Scan for the cell matching the given text and deliver its [x, y] coordinate at center. 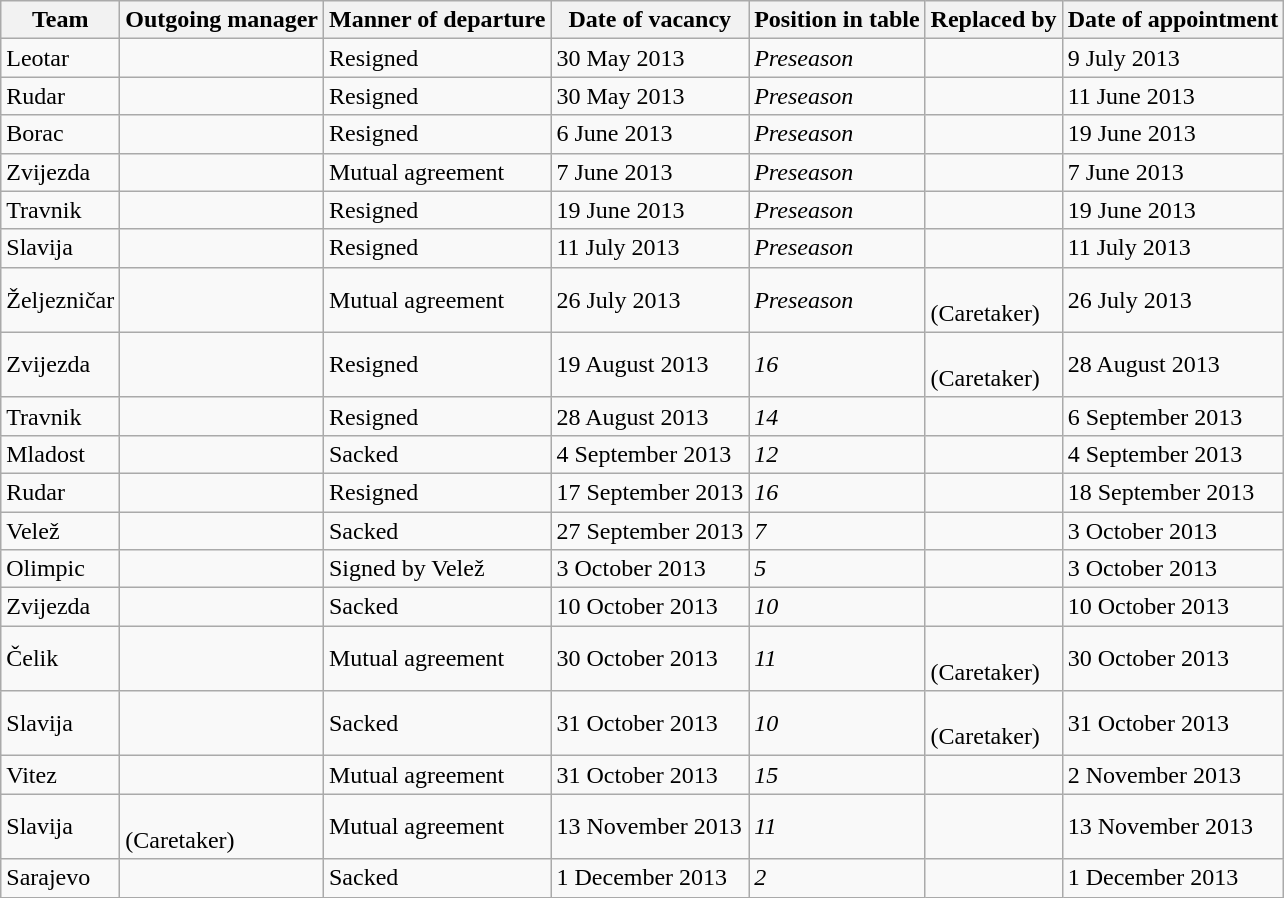
Sarajevo [60, 878]
Mladost [60, 454]
Borac [60, 134]
Čelik [60, 658]
Željezničar [60, 300]
Outgoing manager [222, 20]
Velež [60, 531]
2 [837, 878]
19 August 2013 [650, 364]
Olimpic [60, 569]
7 [837, 531]
12 [837, 454]
Date of vacancy [650, 20]
Team [60, 20]
Vitez [60, 775]
Replaced by [994, 20]
Position in table [837, 20]
Manner of departure [436, 20]
5 [837, 569]
14 [837, 416]
27 September 2013 [650, 531]
15 [837, 775]
6 June 2013 [650, 134]
17 September 2013 [650, 492]
6 September 2013 [1173, 416]
18 September 2013 [1173, 492]
9 July 2013 [1173, 58]
2 November 2013 [1173, 775]
Leotar [60, 58]
Signed by Velež [436, 569]
Date of appointment [1173, 20]
11 June 2013 [1173, 96]
